Locate the cell with the specified text and output its [x, y] center coordinate. 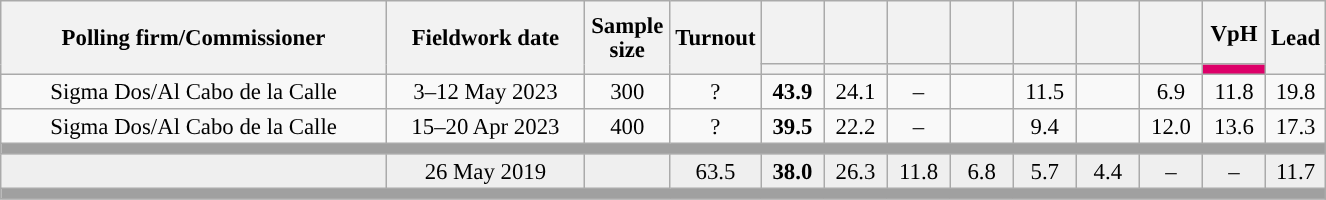
Turnout [716, 38]
39.5 [792, 126]
11.5 [1044, 92]
Lead [1296, 38]
38.0 [792, 172]
26 May 2019 [485, 172]
15–20 Apr 2023 [485, 126]
6.9 [1170, 92]
6.8 [982, 172]
VpH [1234, 32]
4.4 [1108, 172]
12.0 [1170, 126]
11.7 [1296, 172]
Fieldwork date [485, 38]
Polling firm/Commissioner [194, 38]
19.8 [1296, 92]
63.5 [716, 172]
26.3 [856, 172]
17.3 [1296, 126]
400 [627, 126]
13.6 [1234, 126]
5.7 [1044, 172]
300 [627, 92]
3–12 May 2023 [485, 92]
Sample size [627, 38]
24.1 [856, 92]
43.9 [792, 92]
22.2 [856, 126]
9.4 [1044, 126]
